Output the (X, Y) coordinate of the center of the cell containing the given text.  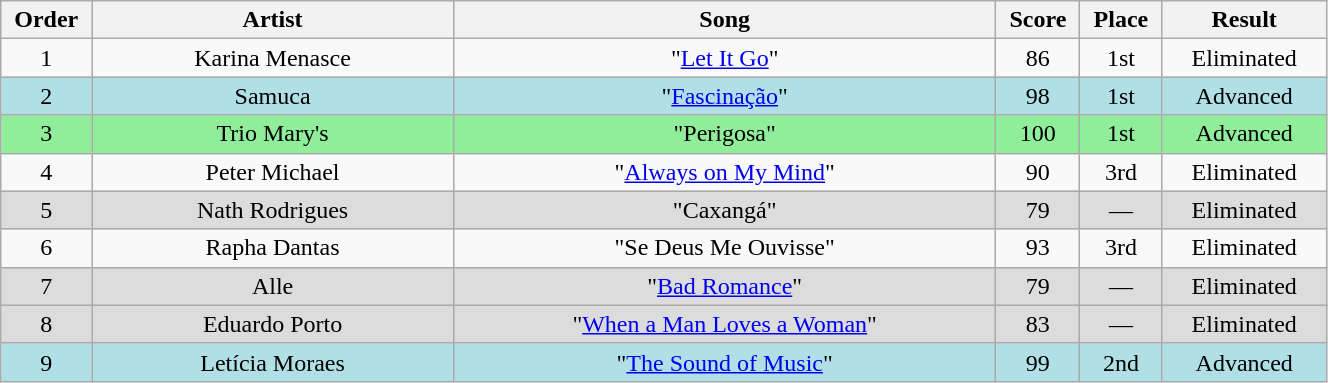
6 (46, 248)
"When a Man Loves a Woman" (724, 324)
Score (1038, 20)
"Let It Go" (724, 58)
Order (46, 20)
98 (1038, 96)
"Perigosa" (724, 134)
100 (1038, 134)
86 (1038, 58)
Nath Rodrigues (273, 210)
9 (46, 362)
Karina Menasce (273, 58)
7 (46, 286)
Eduardo Porto (273, 324)
83 (1038, 324)
"The Sound of Music" (724, 362)
1 (46, 58)
Place (1121, 20)
Artist (273, 20)
Peter Michael (273, 172)
"Caxangá" (724, 210)
90 (1038, 172)
93 (1038, 248)
Rapha Dantas (273, 248)
Alle (273, 286)
Trio Mary's (273, 134)
2nd (1121, 362)
"Always on My Mind" (724, 172)
"Bad Romance" (724, 286)
4 (46, 172)
5 (46, 210)
Letícia Moraes (273, 362)
3 (46, 134)
"Se Deus Me Ouvisse" (724, 248)
Samuca (273, 96)
Result (1244, 20)
Song (724, 20)
"Fascinação" (724, 96)
2 (46, 96)
8 (46, 324)
99 (1038, 362)
